Locate the cell with the specified text and output its (X, Y) center coordinate. 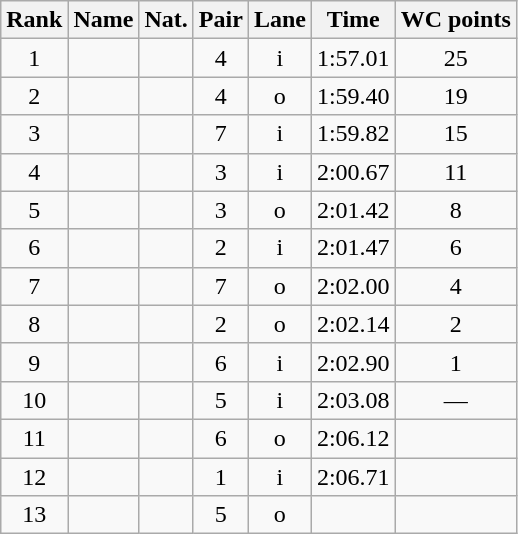
2:02.90 (353, 362)
2:00.67 (353, 172)
2:01.47 (353, 248)
19 (456, 96)
2:06.12 (353, 438)
10 (34, 400)
15 (456, 134)
9 (34, 362)
Rank (34, 20)
12 (34, 477)
13 (34, 515)
WC points (456, 20)
Name (104, 20)
2:02.00 (353, 286)
1:57.01 (353, 58)
Time (353, 20)
Pair (220, 20)
1:59.82 (353, 134)
2:02.14 (353, 324)
2:06.71 (353, 477)
— (456, 400)
25 (456, 58)
1:59.40 (353, 96)
2:03.08 (353, 400)
Lane (280, 20)
2:01.42 (353, 210)
Nat. (166, 20)
